Identify which cell holds the provided text, then report its [X, Y] central coordinate. 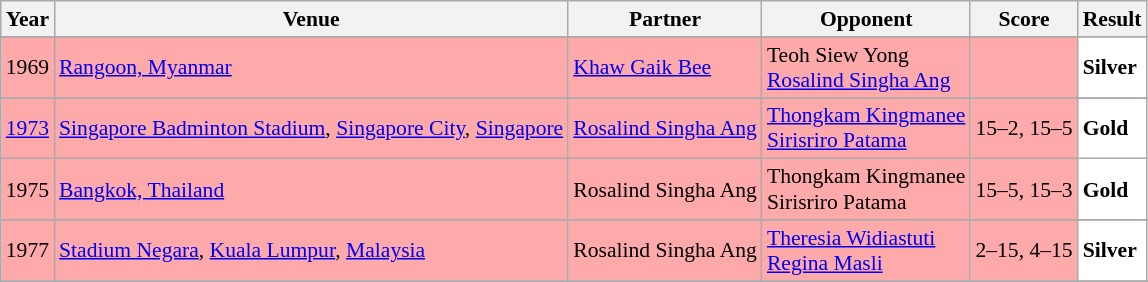
Teoh Siew Yong Rosalind Singha Ang [866, 68]
Year [28, 19]
Stadium Negara, Kuala Lumpur, Malaysia [311, 250]
1969 [28, 68]
1977 [28, 250]
Theresia Widiastuti Regina Masli [866, 250]
1975 [28, 190]
15–5, 15–3 [1024, 190]
Result [1112, 19]
Score [1024, 19]
15–2, 15–5 [1024, 128]
Opponent [866, 19]
Partner [665, 19]
Khaw Gaik Bee [665, 68]
Bangkok, Thailand [311, 190]
1973 [28, 128]
Rangoon, Myanmar [311, 68]
Venue [311, 19]
Singapore Badminton Stadium, Singapore City, Singapore [311, 128]
2–15, 4–15 [1024, 250]
